Provide the [x, y] coordinate of the cell's center where the given text is located.  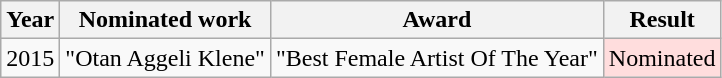
Award [436, 20]
Nominated work [166, 20]
"Best Female Artist Of The Year" [436, 58]
Result [662, 20]
2015 [30, 58]
Year [30, 20]
Nominated [662, 58]
"Otan Aggeli Klene" [166, 58]
